Pinpoint the cell where the given text exists, returning its [x, y] midpoint coordinate. 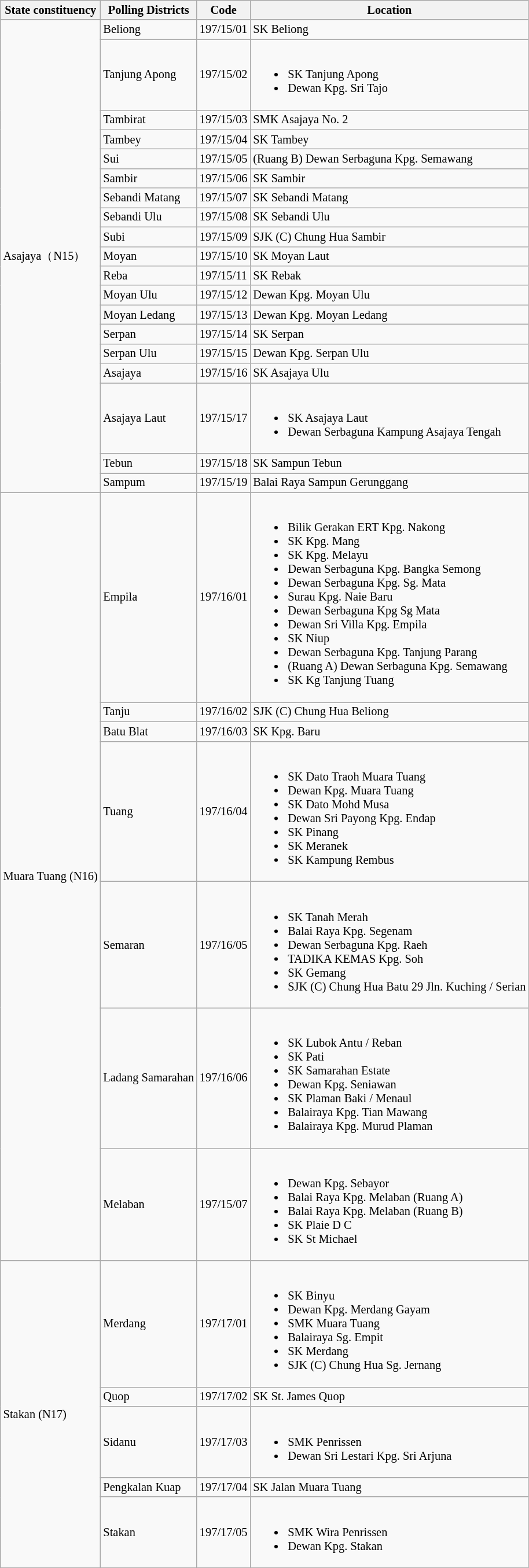
Muara Tuang (N16) [51, 877]
SJK (C) Chung Hua Beliong [389, 712]
197/16/05 [223, 944]
Moyan Ulu [149, 295]
197/15/10 [223, 256]
Sampum [149, 483]
State constituency [51, 10]
SK Rebak [389, 275]
Polling Districts [149, 10]
197/17/02 [223, 1397]
Ladang Samarahan [149, 1078]
Dewan Kpg. Moyan Ledang [389, 315]
197/15/19 [223, 483]
197/15/12 [223, 295]
197/17/04 [223, 1487]
Tambey [149, 139]
197/15/06 [223, 178]
197/16/01 [223, 597]
SK Sebandi Ulu [389, 217]
Stakan (N17) [51, 1414]
197/15/01 [223, 30]
197/17/05 [223, 1532]
Moyan [149, 256]
197/16/02 [223, 712]
SMK PenrissenDewan Sri Lestari Kpg. Sri Arjuna [389, 1442]
197/15/02 [223, 75]
SK Tanjung ApongDewan Kpg. Sri Tajo [389, 75]
197/16/06 [223, 1078]
Tambirat [149, 120]
Subi [149, 237]
197/15/17 [223, 418]
SMK Asajaya No. 2 [389, 120]
SK Sambir [389, 178]
Balai Raya Sampun Gerunggang [389, 483]
Stakan [149, 1532]
197/15/03 [223, 120]
Tanjung Apong [149, 75]
SK Sebandi Matang [389, 198]
SK BinyuDewan Kpg. Merdang GayamSMK Muara TuangBalairaya Sg. EmpitSK MerdangSJK (C) Chung Hua Sg. Jernang [389, 1324]
Code [223, 10]
Tuang [149, 811]
197/15/09 [223, 237]
Sidanu [149, 1442]
Tanju [149, 712]
197/15/11 [223, 275]
SK Lubok Antu / RebanSK PatiSK Samarahan EstateDewan Kpg. SeniawanSK Plaman Baki / MenaulBalairaya Kpg. Tian MawangBalairaya Kpg. Murud Plaman [389, 1078]
SK Sampun Tebun [389, 463]
197/15/08 [223, 217]
SK Beliong [389, 30]
Asajaya [149, 373]
Dewan Kpg. Serpan Ulu [389, 354]
SK Asajaya Ulu [389, 373]
Tebun [149, 463]
SK Moyan Laut [389, 256]
SK Kpg. Baru [389, 731]
SK Jalan Muara Tuang [389, 1487]
Moyan Ledang [149, 315]
Asajaya（N15） [51, 256]
Semaran [149, 944]
197/17/01 [223, 1324]
Location [389, 10]
197/15/18 [223, 463]
Melaban [149, 1204]
Quop [149, 1397]
Pengkalan Kuap [149, 1487]
SK Tambey [389, 139]
Empila [149, 597]
197/15/14 [223, 334]
Serpan [149, 334]
197/15/13 [223, 315]
Sui [149, 159]
Sebandi Matang [149, 198]
Asajaya Laut [149, 418]
197/15/05 [223, 159]
197/15/04 [223, 139]
Serpan Ulu [149, 354]
SMK Wira PenrissenDewan Kpg. Stakan [389, 1532]
SK Serpan [389, 334]
Sambir [149, 178]
Merdang [149, 1324]
197/16/03 [223, 731]
Batu Blat [149, 731]
Dewan Kpg. Moyan Ulu [389, 295]
Beliong [149, 30]
197/17/03 [223, 1442]
SK Asajaya LautDewan Serbaguna Kampung Asajaya Tengah [389, 418]
(Ruang B) Dewan Serbaguna Kpg. Semawang [389, 159]
Dewan Kpg. SebayorBalai Raya Kpg. Melaban (Ruang A)Balai Raya Kpg. Melaban (Ruang B)SK Plaie D CSK St Michael [389, 1204]
SK Dato Traoh Muara TuangDewan Kpg. Muara TuangSK Dato Mohd MusaDewan Sri Payong Kpg. EndapSK PinangSK MeranekSK Kampung Rembus [389, 811]
Reba [149, 275]
197/15/16 [223, 373]
SJK (C) Chung Hua Sambir [389, 237]
197/16/04 [223, 811]
SK Tanah MerahBalai Raya Kpg. SegenamDewan Serbaguna Kpg. RaehTADIKA KEMAS Kpg. SohSK GemangSJK (C) Chung Hua Batu 29 Jln. Kuching / Serian [389, 944]
Sebandi Ulu [149, 217]
SK St. James Quop [389, 1397]
197/15/15 [223, 354]
